Scan for the cell matching the given text and deliver its (x, y) coordinate at center. 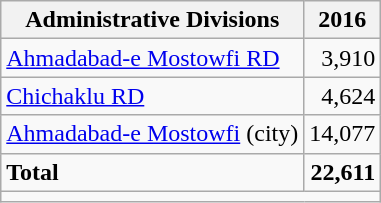
Ahmadabad-e Mostowfi (city) (152, 134)
4,624 (342, 96)
3,910 (342, 58)
2016 (342, 20)
Ahmadabad-e Mostowfi RD (152, 58)
14,077 (342, 134)
Administrative Divisions (152, 20)
Chichaklu RD (152, 96)
Total (152, 172)
22,611 (342, 172)
